Locate the cell with the specified text and output its (X, Y) center coordinate. 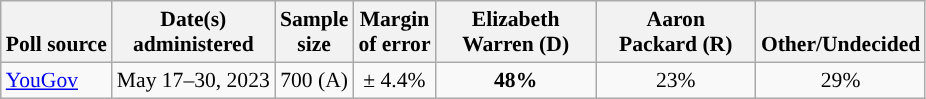
May 17–30, 2023 (194, 80)
Date(s)administered (194, 32)
23% (676, 80)
48% (516, 80)
± 4.4% (394, 80)
ElizabethWarren (D) (516, 32)
29% (841, 80)
Poll source (56, 32)
AaronPackard (R) (676, 32)
YouGov (56, 80)
Other/Undecided (841, 32)
700 (A) (314, 80)
Samplesize (314, 32)
Marginof error (394, 32)
